Provide the (X, Y) coordinate of the cell's center where the given text is located.  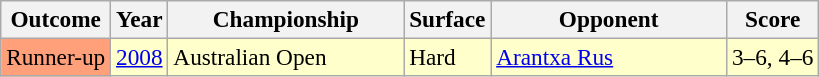
Outcome (56, 19)
Australian Open (286, 57)
Runner-up (56, 57)
Year (140, 19)
Arantxa Rus (609, 57)
Score (773, 19)
Hard (448, 57)
Surface (448, 19)
2008 (140, 57)
3–6, 4–6 (773, 57)
Opponent (609, 19)
Championship (286, 19)
